For the text-containing cell, return its midpoint in (x, y) coordinate format. 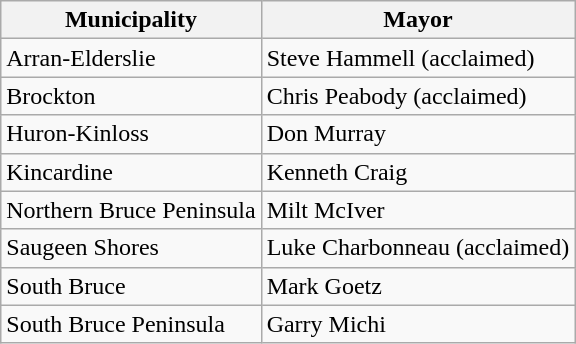
Saugeen Shores (131, 248)
Brockton (131, 96)
Kincardine (131, 172)
Garry Michi (418, 324)
South Bruce (131, 286)
Huron-Kinloss (131, 134)
Northern Bruce Peninsula (131, 210)
Luke Charbonneau (acclaimed) (418, 248)
Mark Goetz (418, 286)
Mayor (418, 20)
Chris Peabody (acclaimed) (418, 96)
Kenneth Craig (418, 172)
South Bruce Peninsula (131, 324)
Steve Hammell (acclaimed) (418, 58)
Milt McIver (418, 210)
Municipality (131, 20)
Arran-Elderslie (131, 58)
Don Murray (418, 134)
